For the text-containing cell, return its midpoint in (x, y) coordinate format. 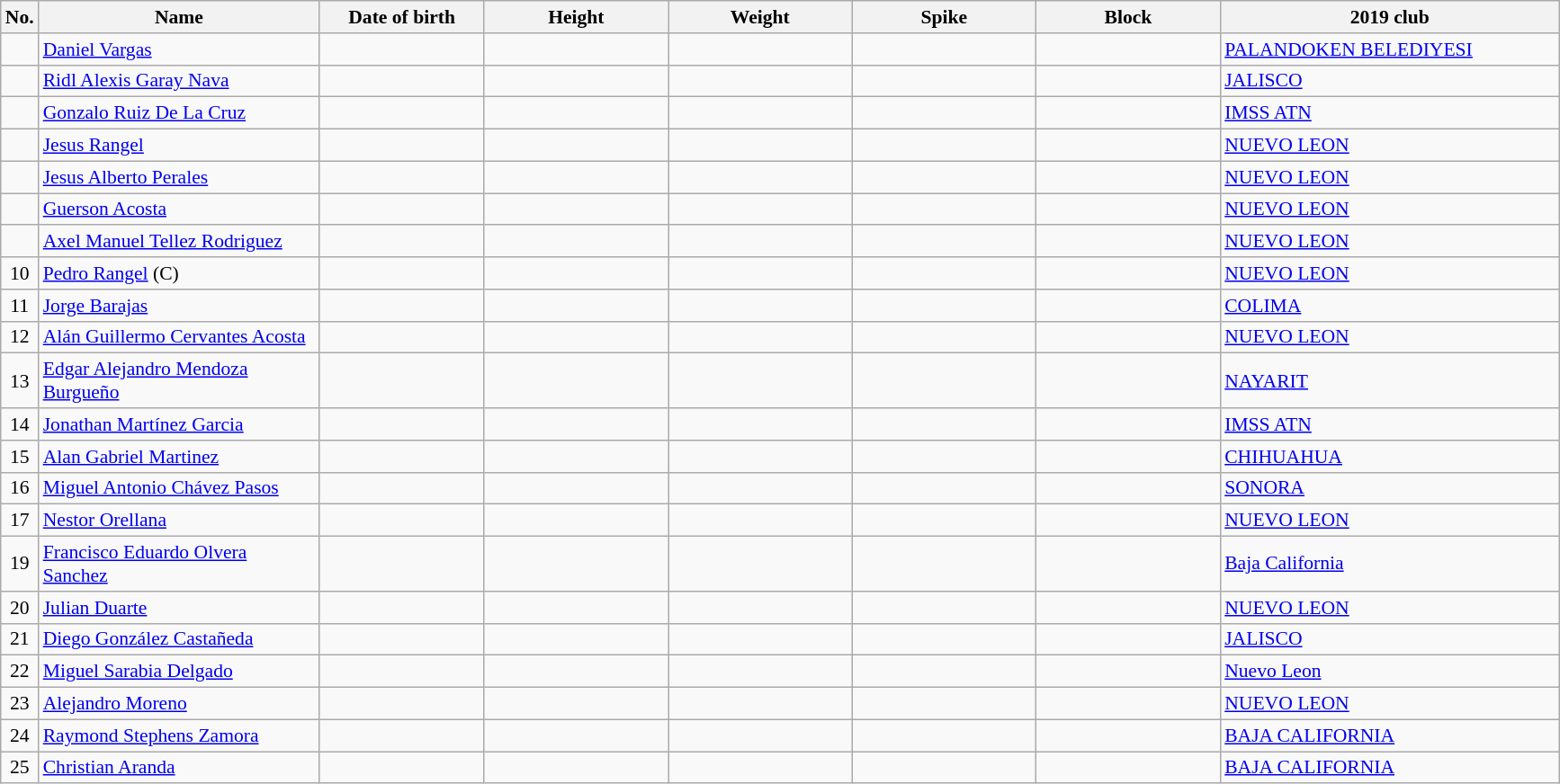
16 (20, 488)
Nuevo Leon (1389, 672)
21 (20, 639)
Jesus Alberto Perales (180, 177)
20 (20, 608)
PALANDOKEN BELEDIYESI (1389, 49)
Name (180, 17)
SONORA (1389, 488)
Edgar Alejandro Mendoza Burgueño (180, 381)
13 (20, 381)
10 (20, 273)
Ridl Alexis Garay Nava (180, 81)
2019 club (1389, 17)
Jorge Barajas (180, 306)
12 (20, 337)
Block (1128, 17)
Julian Duarte (180, 608)
14 (20, 424)
Baja California (1389, 565)
NAYARIT (1389, 381)
Height (576, 17)
Spike (945, 17)
Gonzalo Ruiz De La Cruz (180, 113)
Jonathan Martínez Garcia (180, 424)
Pedro Rangel (C) (180, 273)
Francisco Eduardo Olvera Sanchez (180, 565)
Date of birth (401, 17)
COLIMA (1389, 306)
Raymond Stephens Zamora (180, 735)
Guerson Acosta (180, 209)
25 (20, 768)
19 (20, 565)
CHIHUAHUA (1389, 457)
Alán Guillermo Cervantes Acosta (180, 337)
Alan Gabriel Martinez (180, 457)
17 (20, 521)
Alejandro Moreno (180, 704)
23 (20, 704)
15 (20, 457)
Miguel Antonio Chávez Pasos (180, 488)
Daniel Vargas (180, 49)
Axel Manuel Tellez Rodriguez (180, 242)
24 (20, 735)
Diego González Castañeda (180, 639)
11 (20, 306)
Christian Aranda (180, 768)
No. (20, 17)
Jesus Rangel (180, 146)
Weight (761, 17)
22 (20, 672)
Nestor Orellana (180, 521)
Miguel Sarabia Delgado (180, 672)
